From the cell containing the given text, extract its center point as (x, y) coordinate. 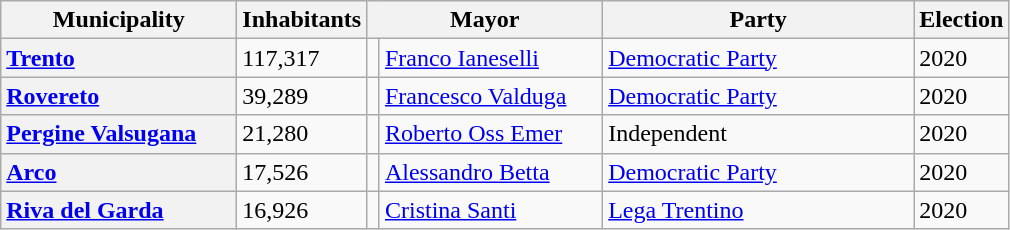
Arco (119, 172)
Franco Ianeselli (490, 58)
Election (962, 20)
Municipality (119, 20)
117,317 (302, 58)
Roberto Oss Emer (490, 134)
16,926 (302, 210)
Mayor (485, 20)
Trento (119, 58)
Party (758, 20)
39,289 (302, 96)
Pergine Valsugana (119, 134)
Inhabitants (302, 20)
Francesco Valduga (490, 96)
Independent (758, 134)
Lega Trentino (758, 210)
Alessandro Betta (490, 172)
Rovereto (119, 96)
Riva del Garda (119, 210)
21,280 (302, 134)
Cristina Santi (490, 210)
17,526 (302, 172)
